Return the (x, y) coordinate for the center point of the cell that contains the specified text.  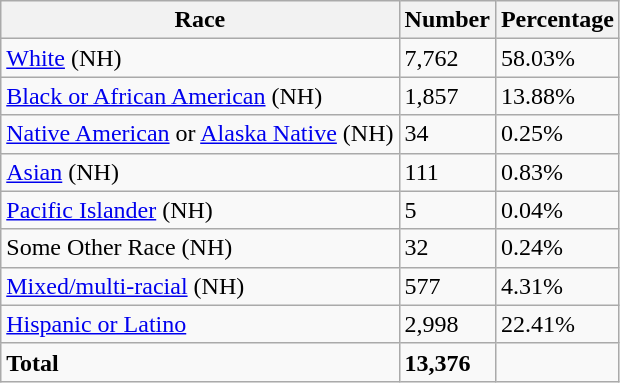
32 (447, 248)
Hispanic or Latino (200, 324)
Some Other Race (NH) (200, 248)
Native American or Alaska Native (NH) (200, 134)
Total (200, 362)
0.24% (557, 248)
577 (447, 286)
1,857 (447, 96)
White (NH) (200, 58)
Percentage (557, 20)
Asian (NH) (200, 172)
2,998 (447, 324)
Black or African American (NH) (200, 96)
Number (447, 20)
0.83% (557, 172)
4.31% (557, 286)
Mixed/multi-racial (NH) (200, 286)
7,762 (447, 58)
22.41% (557, 324)
13,376 (447, 362)
34 (447, 134)
5 (447, 210)
0.25% (557, 134)
111 (447, 172)
Race (200, 20)
13.88% (557, 96)
0.04% (557, 210)
Pacific Islander (NH) (200, 210)
58.03% (557, 58)
